Find where the given text appears and provide that cell's center as [x, y] coordinate. 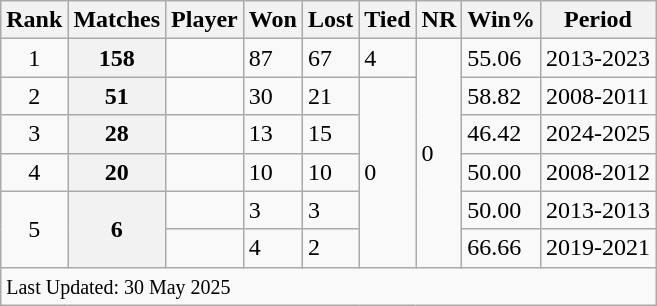
Win% [502, 20]
Tied [388, 20]
2008-2011 [598, 96]
20 [117, 172]
21 [330, 96]
2008-2012 [598, 172]
2013-2023 [598, 58]
Lost [330, 20]
30 [272, 96]
15 [330, 134]
Won [272, 20]
2013-2013 [598, 210]
1 [34, 58]
Matches [117, 20]
58.82 [502, 96]
5 [34, 229]
158 [117, 58]
51 [117, 96]
46.42 [502, 134]
28 [117, 134]
Last Updated: 30 May 2025 [328, 286]
NR [439, 20]
55.06 [502, 58]
87 [272, 58]
2024-2025 [598, 134]
67 [330, 58]
2019-2021 [598, 248]
66.66 [502, 248]
Period [598, 20]
Player [205, 20]
Rank [34, 20]
13 [272, 134]
6 [117, 229]
